From the cell containing the given text, extract its center point as [X, Y] coordinate. 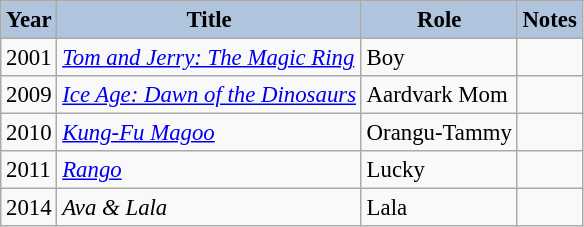
Ice Age: Dawn of the Dinosaurs [209, 95]
2011 [29, 170]
Ava & Lala [209, 208]
2009 [29, 95]
Role [439, 20]
2001 [29, 58]
Aardvark Mom [439, 95]
Year [29, 20]
Tom and Jerry: The Magic Ring [209, 58]
Notes [550, 20]
Title [209, 20]
Orangu-Tammy [439, 133]
2010 [29, 133]
Lucky [439, 170]
Boy [439, 58]
Lala [439, 208]
2014 [29, 208]
Kung-Fu Magoo [209, 133]
Rango [209, 170]
